Return [X, Y] of the center of cell containing provided text 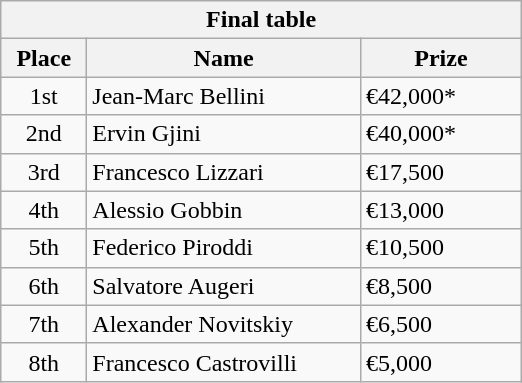
Name [224, 58]
2nd [44, 134]
€8,500 [440, 286]
3rd [44, 172]
Federico Piroddi [224, 248]
Salvatore Augeri [224, 286]
€42,000* [440, 96]
6th [44, 286]
€17,500 [440, 172]
Jean-Marc Bellini [224, 96]
€5,000 [440, 362]
Francesco Lizzari [224, 172]
€40,000* [440, 134]
€10,500 [440, 248]
Place [44, 58]
Alexander Novitskiy [224, 324]
€6,500 [440, 324]
7th [44, 324]
€13,000 [440, 210]
1st [44, 96]
Prize [440, 58]
5th [44, 248]
4th [44, 210]
Francesco Castrovilli [224, 362]
8th [44, 362]
Ervin Gjini [224, 134]
Final table [262, 20]
Alessio Gobbin [224, 210]
